Scan for the cell matching the given text and deliver its (x, y) coordinate at center. 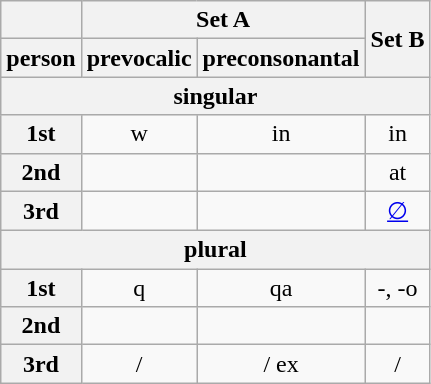
q (139, 288)
person (41, 58)
qa (281, 288)
preconsonantal (281, 58)
/ ex (281, 364)
Set A (223, 20)
-, -o (398, 288)
∅ (398, 211)
prevocalic (139, 58)
singular (216, 96)
at (398, 172)
Set B (398, 39)
plural (216, 250)
w (139, 134)
